Return the [X, Y] coordinate for the center point of the cell that contains the specified text.  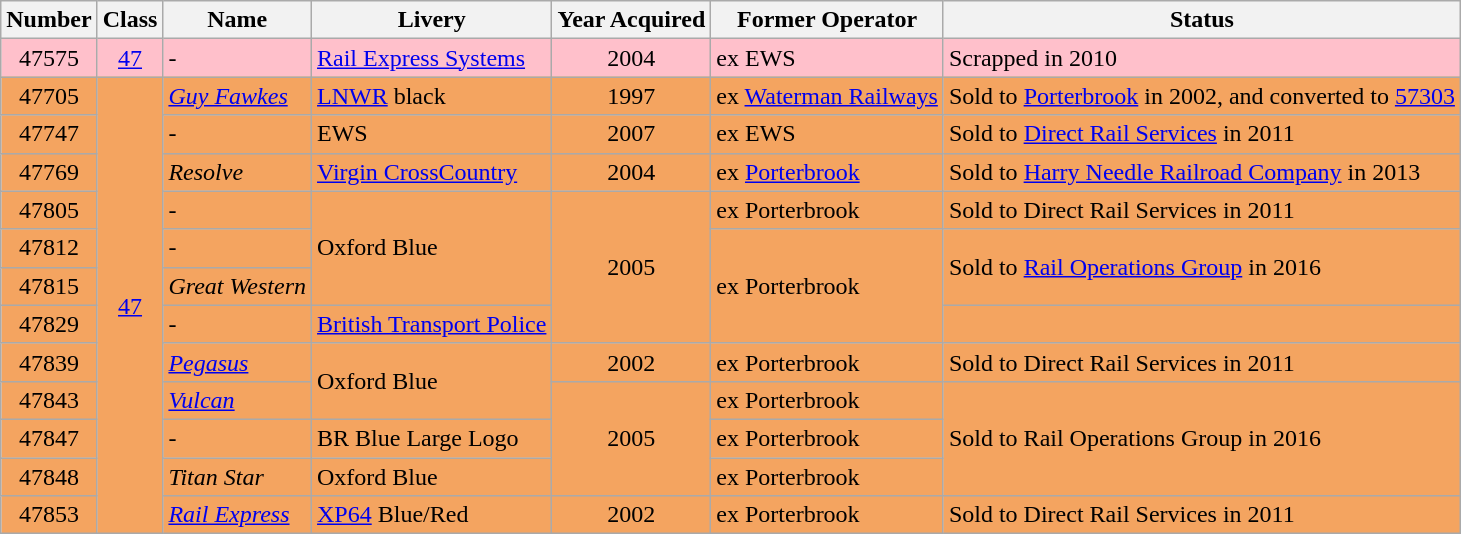
Former Operator [828, 20]
47769 [49, 172]
Great Western [238, 286]
Sold to Harry Needle Railroad Company in 2013 [1202, 172]
BR Blue Large Logo [432, 438]
47848 [49, 477]
British Transport Police [432, 324]
Name [238, 20]
Year Acquired [632, 20]
Scrapped in 2010 [1202, 58]
Rail Express [238, 515]
Pegasus [238, 362]
LNWR black [432, 96]
Class [130, 20]
2007 [632, 134]
Rail Express Systems [432, 58]
Vulcan [238, 400]
Status [1202, 20]
Livery [432, 20]
47843 [49, 400]
XP64 Blue/Red [432, 515]
ex Waterman Railways [828, 96]
47805 [49, 210]
1997 [632, 96]
Resolve [238, 172]
47705 [49, 96]
47747 [49, 134]
47575 [49, 58]
47847 [49, 438]
Virgin CrossCountry [432, 172]
Number [49, 20]
Sold to Porterbrook in 2002, and converted to 57303 [1202, 96]
Titan Star [238, 477]
Guy Fawkes [238, 96]
EWS [432, 134]
47815 [49, 286]
47853 [49, 515]
47829 [49, 324]
47812 [49, 248]
47839 [49, 362]
